For the text-containing cell, return its midpoint in (x, y) coordinate format. 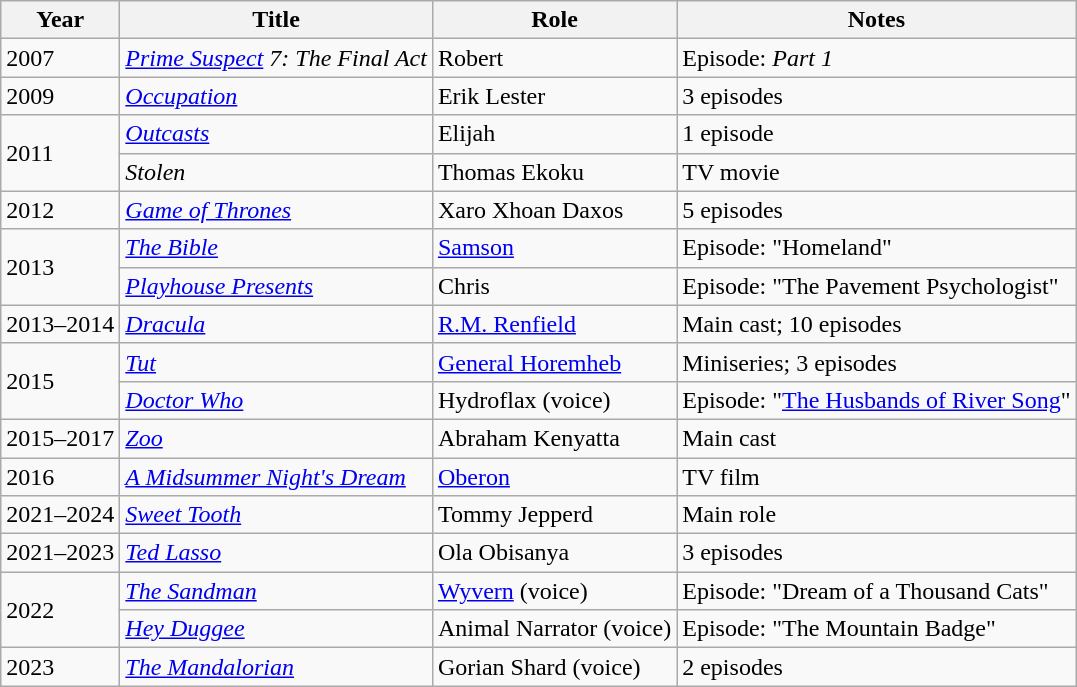
The Bible (276, 248)
Year (60, 20)
Episode: "The Pavement Psychologist" (876, 286)
Stolen (276, 172)
TV film (876, 477)
Miniseries; 3 episodes (876, 362)
2023 (60, 667)
Episode: Part 1 (876, 58)
Main role (876, 515)
Erik Lester (554, 96)
Episode: "Dream of a Thousand Cats" (876, 591)
General Horemheb (554, 362)
Doctor Who (276, 400)
Chris (554, 286)
Title (276, 20)
The Sandman (276, 591)
Notes (876, 20)
TV movie (876, 172)
2015 (60, 381)
Dracula (276, 324)
Sweet Tooth (276, 515)
2016 (60, 477)
Role (554, 20)
Oberon (554, 477)
2013 (60, 267)
The Mandalorian (276, 667)
Main cast (876, 438)
2021–2024 (60, 515)
Hydroflax (voice) (554, 400)
2013–2014 (60, 324)
Robert (554, 58)
Wyvern (voice) (554, 591)
Elijah (554, 134)
2009 (60, 96)
Prime Suspect 7: The Final Act (276, 58)
A Midsummer Night's Dream (276, 477)
Animal Narrator (voice) (554, 629)
2007 (60, 58)
Zoo (276, 438)
1 episode (876, 134)
Episode: "Homeland" (876, 248)
2015–2017 (60, 438)
Outcasts (276, 134)
2021–2023 (60, 553)
Tommy Jepperd (554, 515)
Xaro Xhoan Daxos (554, 210)
Thomas Ekoku (554, 172)
2012 (60, 210)
2022 (60, 610)
Occupation (276, 96)
Abraham Kenyatta (554, 438)
Playhouse Presents (276, 286)
Main cast; 10 episodes (876, 324)
Episode: "The Husbands of River Song" (876, 400)
2011 (60, 153)
Samson (554, 248)
R.M. Renfield (554, 324)
Gorian Shard (voice) (554, 667)
5 episodes (876, 210)
Episode: "The Mountain Badge" (876, 629)
Ted Lasso (276, 553)
Tut (276, 362)
Ola Obisanya (554, 553)
Game of Thrones (276, 210)
2 episodes (876, 667)
Hey Duggee (276, 629)
